Pinpoint the cell where the given text exists, returning its (x, y) midpoint coordinate. 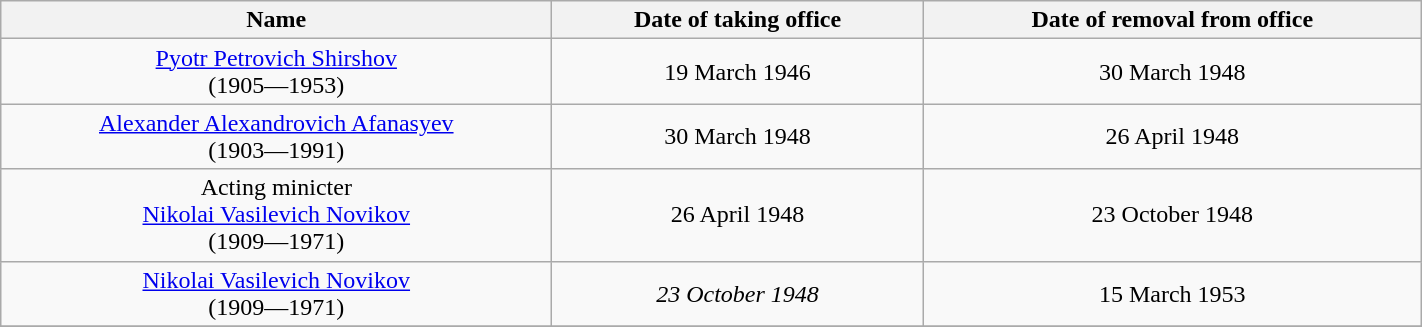
Alexander Alexandrovich Afanasyev(1903—1991) (276, 136)
Date of removal from office (1172, 20)
Date of taking office (738, 20)
19 March 1946 (738, 72)
15 March 1953 (1172, 294)
Pyotr Petrovich Shirshov(1905—1953) (276, 72)
Acting minicterNikolai Vasilevich Novikov(1909—1971) (276, 215)
Nikolai Vasilevich Novikov(1909—1971) (276, 294)
Name (276, 20)
